Detect which cell encompasses the target text, then output its [x, y] center coordinate. 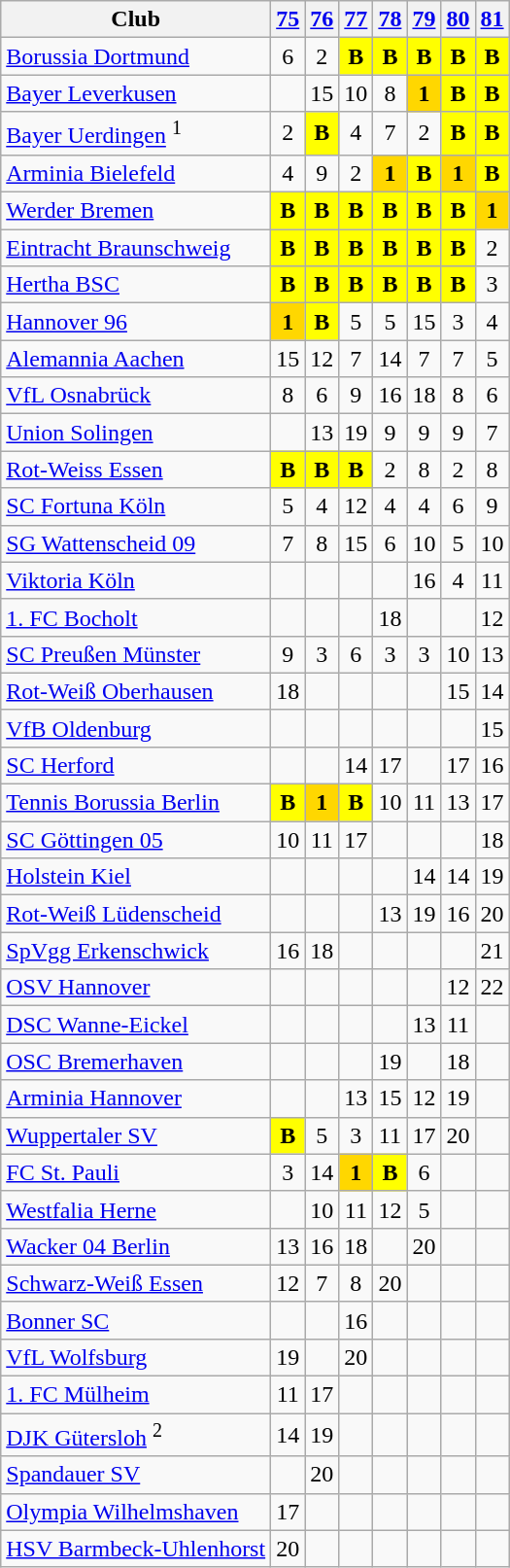
SC Fortuna Köln [136, 506]
SC Göttingen 05 [136, 840]
Rot-Weiß Lüdenscheid [136, 914]
Viktoria Köln [136, 580]
Bayer Uerdingen 1 [136, 134]
78 [391, 19]
Hannover 96 [136, 322]
SpVgg Erkenschwick [136, 951]
Bonner SC [136, 1320]
22 [492, 988]
VfL Wolfsburg [136, 1357]
Wuppertaler SV [136, 1135]
79 [424, 19]
DJK Gütersloh 2 [136, 1435]
Borussia Dortmund [136, 56]
Schwarz-Weiß Essen [136, 1283]
1. FC Mülheim [136, 1395]
SG Wattenscheid 09 [136, 543]
77 [356, 19]
Werder Bremen [136, 211]
OSV Hannover [136, 988]
1. FC Bocholt [136, 617]
Alemannia Aachen [136, 359]
VfB Oldenburg [136, 728]
75 [288, 19]
Union Solingen [136, 433]
81 [492, 19]
DSC Wanne-Eickel [136, 1025]
Hertha BSC [136, 285]
OSC Bremerhaven [136, 1062]
Arminia Bielefeld [136, 173]
Tennis Borussia Berlin [136, 803]
Holstein Kiel [136, 877]
Eintracht Braunschweig [136, 248]
Westfalia Herne [136, 1209]
Wacker 04 Berlin [136, 1246]
SC Herford [136, 765]
Arminia Hannover [136, 1098]
Rot-Weiss Essen [136, 470]
Spandauer SV [136, 1475]
80 [459, 19]
Olympia Wilhelmshaven [136, 1512]
HSV Barmbeck-Uhlenhorst [136, 1549]
Bayer Leverkusen [136, 93]
SC Preußen Münster [136, 654]
VfL Osnabrück [136, 396]
Club [136, 19]
21 [492, 951]
76 [323, 19]
FC St. Pauli [136, 1172]
Rot-Weiß Oberhausen [136, 691]
